Return the [X, Y] coordinate for the center point of the cell that contains the specified text.  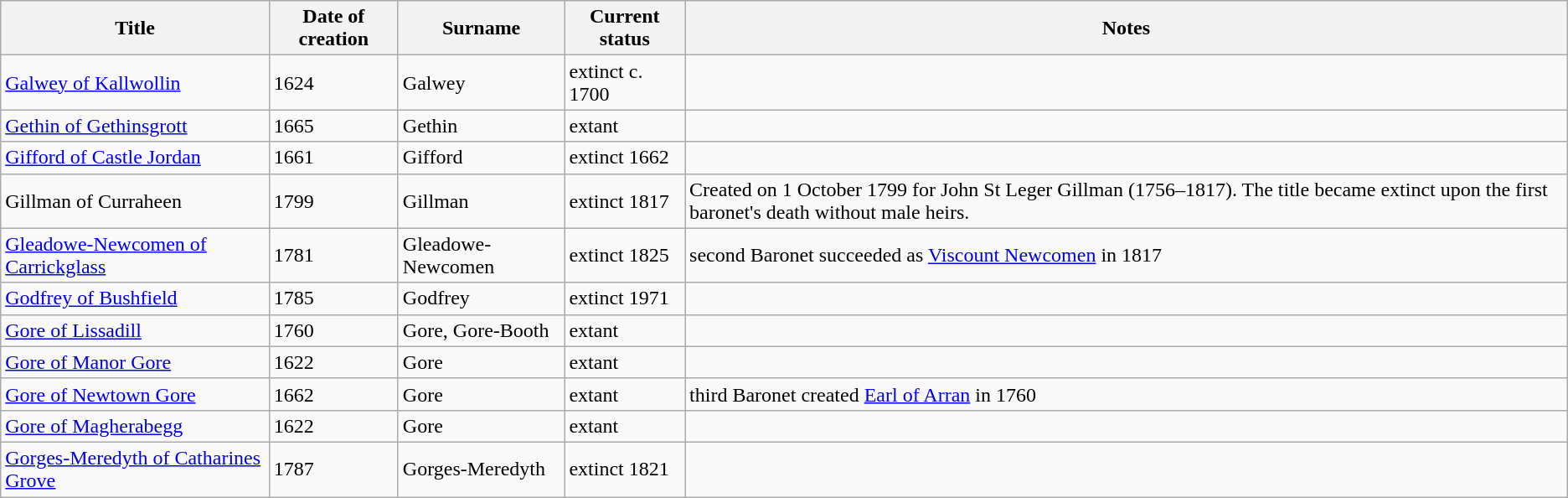
1760 [333, 330]
extinct 1817 [625, 201]
Gore, Gore-Booth [481, 330]
Gore of Newtown Gore [136, 394]
1781 [333, 255]
1661 [333, 158]
Gillman [481, 201]
extinct 1662 [625, 158]
Gifford of Castle Jordan [136, 158]
Gifford [481, 158]
Galwey [481, 82]
Notes [1127, 29]
Gore of Magherabegg [136, 426]
Gethin [481, 126]
Surname [481, 29]
third Baronet created Earl of Arran in 1760 [1127, 394]
extinct 1821 [625, 469]
Gore of Lissadill [136, 330]
Godfrey of Bushfield [136, 298]
Title [136, 29]
Godfrey [481, 298]
Gorges-Meredyth [481, 469]
extinct 1825 [625, 255]
Gleadowe-Newcomen of Carrickglass [136, 255]
1799 [333, 201]
extinct c. 1700 [625, 82]
1624 [333, 82]
Gethin of Gethinsgrott [136, 126]
extinct 1971 [625, 298]
second Baronet succeeded as Viscount Newcomen in 1817 [1127, 255]
Gillman of Curraheen [136, 201]
Current status [625, 29]
1787 [333, 469]
1785 [333, 298]
1662 [333, 394]
Gorges-Meredyth of Catharines Grove [136, 469]
Date of creation [333, 29]
Gleadowe-Newcomen [481, 255]
Gore of Manor Gore [136, 362]
Galwey of Kallwollin [136, 82]
1665 [333, 126]
Created on 1 October 1799 for John St Leger Gillman (1756–1817). The title became extinct upon the first baronet's death without male heirs. [1127, 201]
